Determine the [X, Y] coordinate at the center of the cell enclosing the given text.  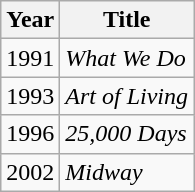
2002 [30, 172]
Title [127, 20]
1991 [30, 58]
Year [30, 20]
What We Do [127, 58]
Midway [127, 172]
1996 [30, 134]
1993 [30, 96]
25,000 Days [127, 134]
Art of Living [127, 96]
